Locate the cell with the specified text and output its (x, y) center coordinate. 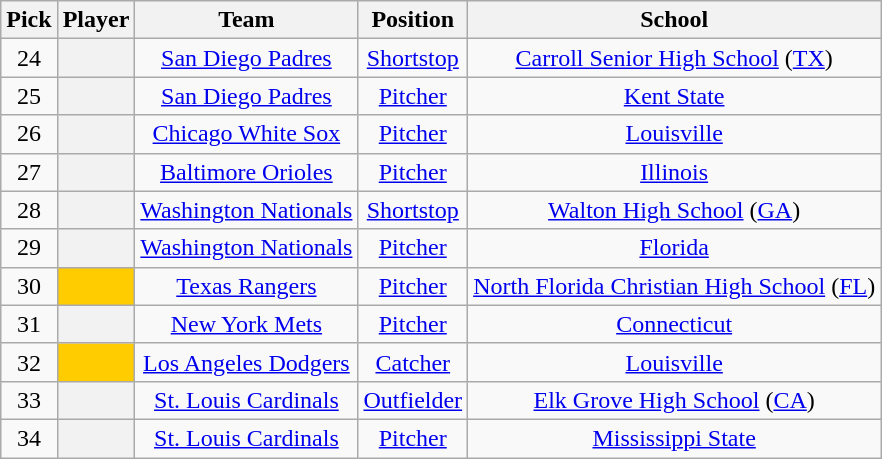
School (674, 20)
Kent State (674, 96)
Position (413, 20)
31 (29, 324)
Connecticut (674, 324)
26 (29, 134)
Mississippi State (674, 438)
24 (29, 58)
25 (29, 96)
Walton High School (GA) (674, 210)
Elk Grove High School (CA) (674, 400)
Outfielder (413, 400)
North Florida Christian High School (FL) (674, 286)
Player (96, 20)
Texas Rangers (246, 286)
Baltimore Orioles (246, 172)
30 (29, 286)
Florida (674, 248)
34 (29, 438)
32 (29, 362)
27 (29, 172)
33 (29, 400)
Carroll Senior High School (TX) (674, 58)
Pick (29, 20)
28 (29, 210)
Catcher (413, 362)
Chicago White Sox (246, 134)
Illinois (674, 172)
29 (29, 248)
Los Angeles Dodgers (246, 362)
New York Mets (246, 324)
Team (246, 20)
